Find where the given text appears and provide that cell's center as [x, y] coordinate. 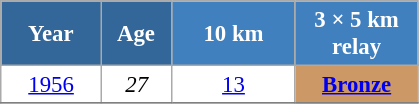
1956 [52, 85]
10 km [234, 34]
Year [52, 34]
Bronze [356, 85]
13 [234, 85]
27 [136, 85]
3 × 5 km relay [356, 34]
Age [136, 34]
